Capture the cell that displays the provided text and extract its [X, Y] central coordinate. 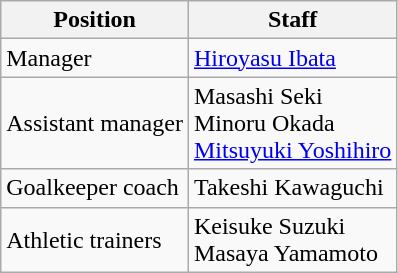
Staff [292, 20]
Athletic trainers [95, 240]
Manager [95, 58]
Takeshi Kawaguchi [292, 188]
Position [95, 20]
Masashi Seki Minoru Okada Mitsuyuki Yoshihiro [292, 123]
Hiroyasu Ibata [292, 58]
Assistant manager [95, 123]
Keisuke Suzuki Masaya Yamamoto [292, 240]
Goalkeeper coach [95, 188]
